From the cell containing the given text, extract its center point as [x, y] coordinate. 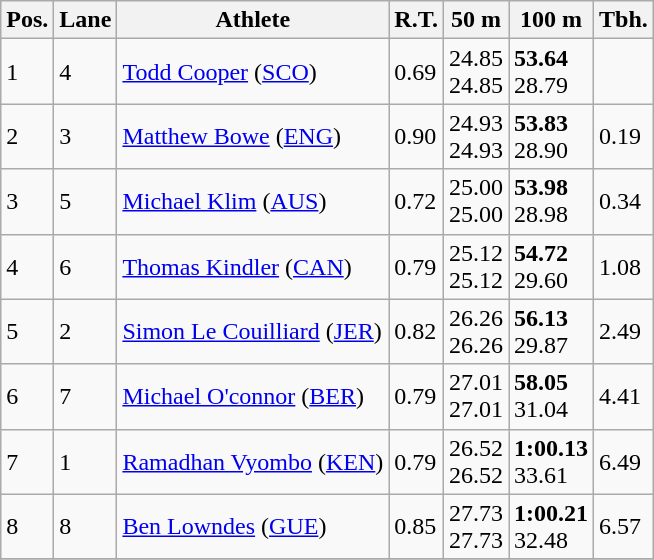
Athlete [253, 20]
0.90 [416, 136]
26.2626.26 [476, 332]
Thomas Kindler (CAN) [253, 266]
25.1225.12 [476, 266]
27.0127.01 [476, 396]
24.8524.85 [476, 72]
1:00.2132.48 [550, 526]
56.1329.87 [550, 332]
50 m [476, 20]
4.41 [624, 396]
Michael O'connor (BER) [253, 396]
Michael Klim (AUS) [253, 202]
R.T. [416, 20]
0.34 [624, 202]
1:00.1333.61 [550, 462]
54.7229.60 [550, 266]
53.8328.90 [550, 136]
53.9828.98 [550, 202]
Lane [86, 20]
6.49 [624, 462]
0.69 [416, 72]
0.82 [416, 332]
2.49 [624, 332]
6.57 [624, 526]
0.19 [624, 136]
Pos. [28, 20]
53.6428.79 [550, 72]
0.85 [416, 526]
100 m [550, 20]
0.72 [416, 202]
Tbh. [624, 20]
26.5226.52 [476, 462]
Ben Lowndes (GUE) [253, 526]
Simon Le Couilliard (JER) [253, 332]
27.7327.73 [476, 526]
58.0531.04 [550, 396]
Todd Cooper (SCO) [253, 72]
1.08 [624, 266]
Matthew Bowe (ENG) [253, 136]
24.9324.93 [476, 136]
Ramadhan Vyombo (KEN) [253, 462]
25.0025.00 [476, 202]
